Detect which cell encompasses the target text, then output its (X, Y) center coordinate. 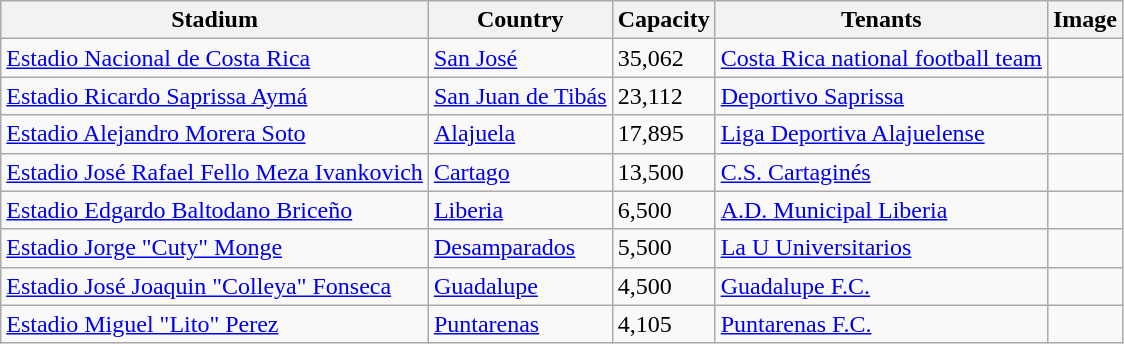
Estadio José Rafael Fello Meza Ivankovich (215, 172)
35,062 (664, 58)
4,500 (664, 286)
Alajuela (520, 134)
La U Universitarios (881, 248)
17,895 (664, 134)
Estadio Jorge "Cuty" Monge (215, 248)
Liga Deportiva Alajuelense (881, 134)
Estadio José Joaquin "Colleya" Fonseca (215, 286)
Guadalupe F.C. (881, 286)
Puntarenas F.C. (881, 324)
Capacity (664, 20)
Country (520, 20)
5,500 (664, 248)
C.S. Cartaginés (881, 172)
4,105 (664, 324)
23,112 (664, 96)
Estadio Edgardo Baltodano Briceño (215, 210)
6,500 (664, 210)
Desamparados (520, 248)
Estadio Miguel "Lito" Perez (215, 324)
13,500 (664, 172)
Stadium (215, 20)
Estadio Nacional de Costa Rica (215, 58)
San José (520, 58)
Cartago (520, 172)
Guadalupe (520, 286)
Estadio Ricardo Saprissa Aymá (215, 96)
Liberia (520, 210)
A.D. Municipal Liberia (881, 210)
Image (1084, 20)
Deportivo Saprissa (881, 96)
San Juan de Tibás (520, 96)
Puntarenas (520, 324)
Tenants (881, 20)
Costa Rica national football team (881, 58)
Estadio Alejandro Morera Soto (215, 134)
